Search for the cell housing the specified text and yield its [x, y] center coordinate. 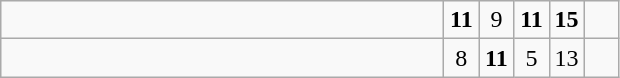
5 [532, 58]
13 [566, 58]
9 [496, 20]
15 [566, 20]
8 [462, 58]
